Output the [X, Y] coordinate of the center of the cell containing the given text.  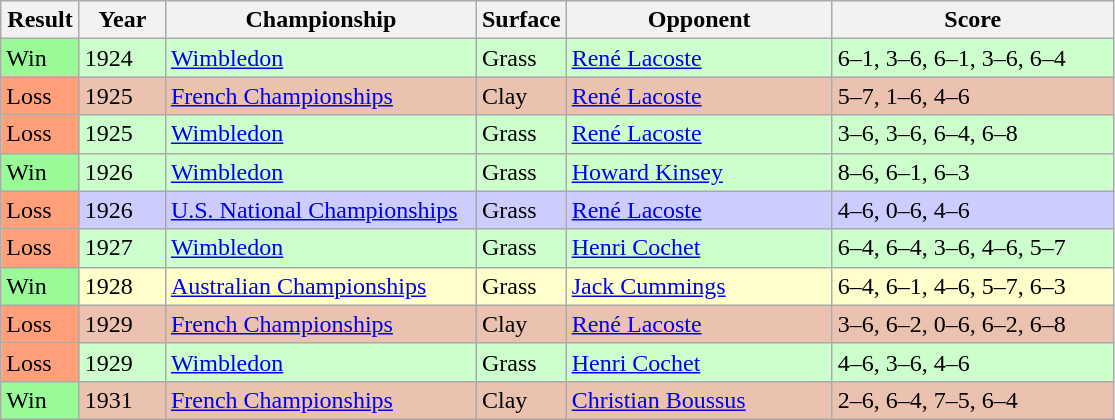
Score [972, 20]
3–6, 3–6, 6–4, 6–8 [972, 134]
Howard Kinsey [699, 172]
2–6, 6–4, 7–5, 6–4 [972, 400]
Opponent [699, 20]
Australian Championships [320, 286]
4–6, 3–6, 4–6 [972, 362]
4–6, 0–6, 4–6 [972, 210]
1928 [122, 286]
1927 [122, 248]
6–1, 3–6, 6–1, 3–6, 6–4 [972, 58]
6–4, 6–4, 3–6, 4–6, 5–7 [972, 248]
U.S. National Championships [320, 210]
Jack Cummings [699, 286]
Christian Boussus [699, 400]
Surface [521, 20]
6–4, 6–1, 4–6, 5–7, 6–3 [972, 286]
Result [40, 20]
1931 [122, 400]
8–6, 6–1, 6–3 [972, 172]
1924 [122, 58]
Year [122, 20]
Championship [320, 20]
3–6, 6–2, 0–6, 6–2, 6–8 [972, 324]
5–7, 1–6, 4–6 [972, 96]
